Determine the (x, y) coordinate at the center of the cell enclosing the given text.  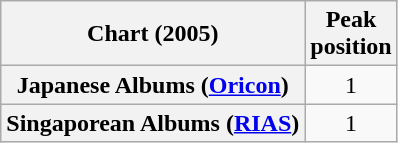
Peakposition (351, 34)
Japanese Albums (Oricon) (153, 85)
Chart (2005) (153, 34)
Singaporean Albums (RIAS) (153, 123)
